Output the (X, Y) coordinate of the center of the cell containing the given text.  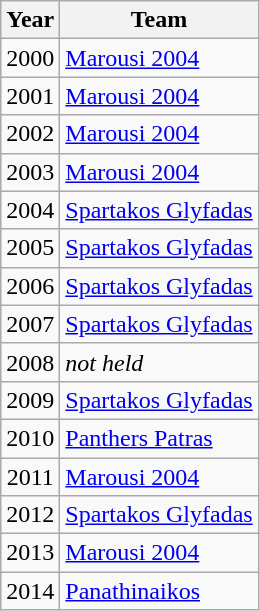
2007 (30, 324)
2009 (30, 400)
2000 (30, 58)
not held (159, 362)
2003 (30, 172)
Panathinaikos (159, 591)
Team (159, 20)
2004 (30, 210)
2013 (30, 553)
2012 (30, 515)
Panthers Patras (159, 438)
2006 (30, 286)
2005 (30, 248)
2010 (30, 438)
2011 (30, 477)
Year (30, 20)
2002 (30, 134)
2008 (30, 362)
2001 (30, 96)
2014 (30, 591)
